Provide the (x, y) coordinate of the cell's center where the given text is located.  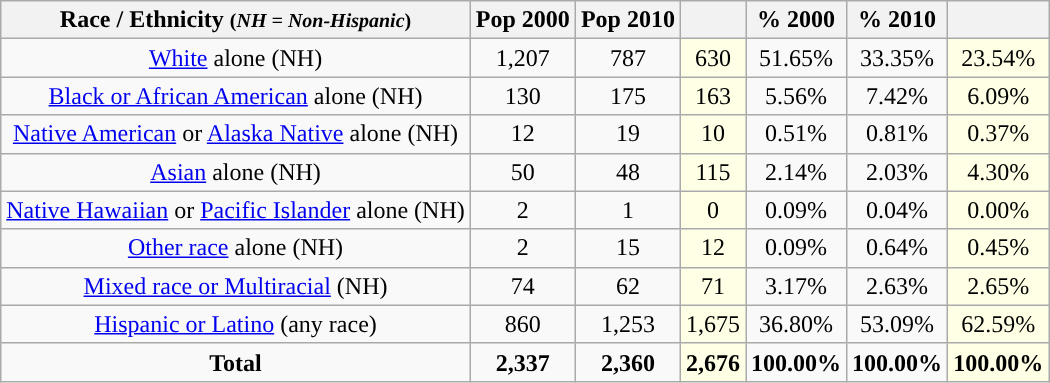
Pop 2000 (522, 20)
White alone (NH) (236, 58)
Native American or Alaska Native alone (NH) (236, 134)
115 (712, 172)
0.81% (898, 134)
130 (522, 96)
Asian alone (NH) (236, 172)
7.42% (898, 96)
% 2010 (898, 20)
Black or African American alone (NH) (236, 96)
0 (712, 210)
% 2000 (796, 20)
2.14% (796, 172)
0.45% (998, 248)
0.04% (898, 210)
53.09% (898, 324)
2,676 (712, 362)
74 (522, 286)
1,675 (712, 324)
860 (522, 324)
3.17% (796, 286)
175 (628, 96)
0.64% (898, 248)
6.09% (998, 96)
0.51% (796, 134)
Hispanic or Latino (any race) (236, 324)
4.30% (998, 172)
5.56% (796, 96)
Native Hawaiian or Pacific Islander alone (NH) (236, 210)
19 (628, 134)
Race / Ethnicity (NH = Non-Hispanic) (236, 20)
71 (712, 286)
10 (712, 134)
Other race alone (NH) (236, 248)
2.63% (898, 286)
0.37% (998, 134)
Total (236, 362)
2,360 (628, 362)
1,207 (522, 58)
1,253 (628, 324)
62.59% (998, 324)
Pop 2010 (628, 20)
50 (522, 172)
51.65% (796, 58)
2.03% (898, 172)
787 (628, 58)
62 (628, 286)
23.54% (998, 58)
33.35% (898, 58)
15 (628, 248)
2.65% (998, 286)
36.80% (796, 324)
0.00% (998, 210)
1 (628, 210)
630 (712, 58)
163 (712, 96)
2,337 (522, 362)
Mixed race or Multiracial (NH) (236, 286)
48 (628, 172)
